Return the (X, Y) coordinate for the center point of the cell that contains the specified text.  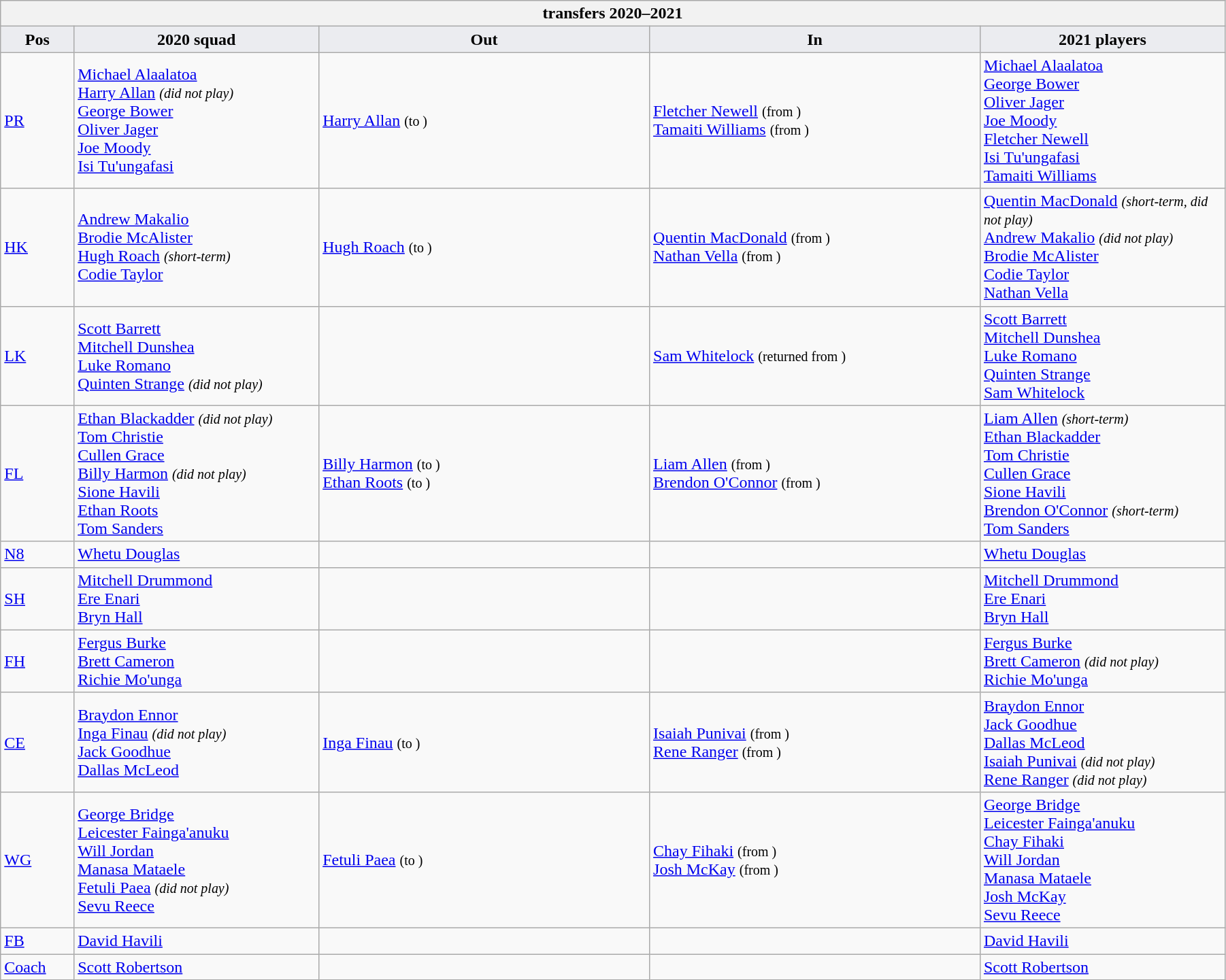
CE (37, 742)
HK (37, 248)
Isaiah Punivai (from ) Rene Ranger (from ) (815, 742)
Liam Allen (from ) Brendon O'Connor (from ) (815, 473)
Liam Allen (short-term) Ethan Blackadder Tom Christie Cullen Grace Sione Havili Brendon O'Connor (short-term) Tom Sanders (1102, 473)
Billy Harmon (to ) Ethan Roots (to ) (484, 473)
Out (484, 39)
Inga Finau (to ) (484, 742)
George Bridge Leicester Fainga'anuku Will Jordan Manasa Mataele Fetuli Paea (did not play) Sevu Reece (197, 860)
Sam Whitelock (returned from ) (815, 356)
Fergus Burke Brett Cameron Richie Mo'unga (197, 661)
FB (37, 941)
Harry Allan (to ) (484, 120)
Hugh Roach (to ) (484, 248)
In (815, 39)
Fletcher Newell (from ) Tamaiti Williams (from ) (815, 120)
Braydon Ennor Jack Goodhue Dallas McLeod Isaiah Punivai (did not play) Rene Ranger (did not play) (1102, 742)
transfers 2020–2021 (613, 14)
FH (37, 661)
Scott Barrett Mitchell Dunshea Luke Romano Quinten Strange Sam Whitelock (1102, 356)
Michael Alaalatoa George Bower Oliver Jager Joe Moody Fletcher Newell Isi Tu'ungafasi Tamaiti Williams (1102, 120)
PR (37, 120)
FL (37, 473)
2020 squad (197, 39)
SH (37, 598)
Andrew Makalio Brodie McAlister Hugh Roach (short-term) Codie Taylor (197, 248)
Scott Barrett Mitchell Dunshea Luke Romano Quinten Strange (did not play) (197, 356)
WG (37, 860)
Coach (37, 966)
Ethan Blackadder (did not play) Tom Christie Cullen Grace Billy Harmon (did not play) Sione Havili Ethan Roots Tom Sanders (197, 473)
2021 players (1102, 39)
Michael Alaalatoa Harry Allan (did not play) George Bower Oliver Jager Joe Moody Isi Tu'ungafasi (197, 120)
Quentin MacDonald (from ) Nathan Vella (from ) (815, 248)
Fergus Burke Brett Cameron (did not play) Richie Mo'unga (1102, 661)
LK (37, 356)
Chay Fihaki (from ) Josh McKay (from ) (815, 860)
N8 (37, 554)
Quentin MacDonald (short-term, did not play) Andrew Makalio (did not play) Brodie McAlister Codie Taylor Nathan Vella (1102, 248)
Braydon Ennor Inga Finau (did not play) Jack Goodhue Dallas McLeod (197, 742)
Fetuli Paea (to ) (484, 860)
Pos (37, 39)
George Bridge Leicester Fainga'anuku Chay Fihaki Will Jordan Manasa Mataele Josh McKay Sevu Reece (1102, 860)
